Identify which cell holds the provided text, then report its (x, y) central coordinate. 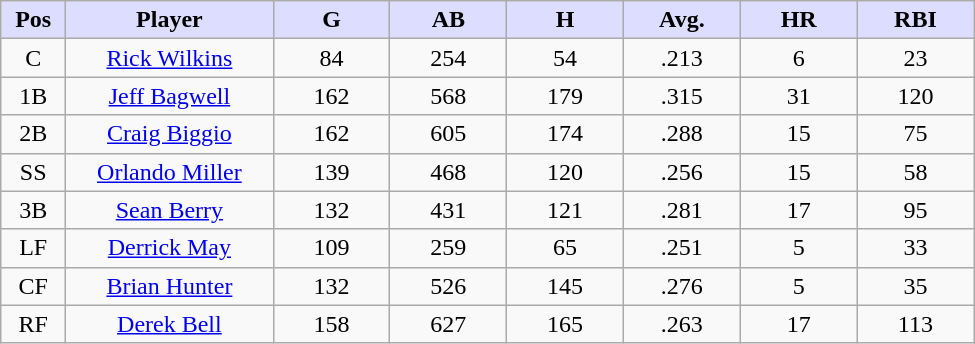
526 (448, 286)
259 (448, 248)
H (566, 20)
3B (34, 210)
158 (332, 324)
Brian Hunter (170, 286)
RBI (916, 20)
.281 (682, 210)
.256 (682, 172)
31 (798, 96)
113 (916, 324)
468 (448, 172)
2B (34, 134)
254 (448, 58)
Player (170, 20)
CF (34, 286)
109 (332, 248)
Jeff Bagwell (170, 96)
Craig Biggio (170, 134)
.276 (682, 286)
Avg. (682, 20)
G (332, 20)
.251 (682, 248)
23 (916, 58)
LF (34, 248)
RF (34, 324)
Pos (34, 20)
.213 (682, 58)
139 (332, 172)
75 (916, 134)
58 (916, 172)
145 (566, 286)
Rick Wilkins (170, 58)
Derek Bell (170, 324)
HR (798, 20)
605 (448, 134)
165 (566, 324)
Sean Berry (170, 210)
95 (916, 210)
6 (798, 58)
.315 (682, 96)
33 (916, 248)
174 (566, 134)
Orlando Miller (170, 172)
Derrick May (170, 248)
431 (448, 210)
65 (566, 248)
84 (332, 58)
AB (448, 20)
568 (448, 96)
121 (566, 210)
179 (566, 96)
SS (34, 172)
1B (34, 96)
.263 (682, 324)
627 (448, 324)
C (34, 58)
54 (566, 58)
35 (916, 286)
.288 (682, 134)
